Return the (x, y) coordinate for the center point of the cell that contains the specified text.  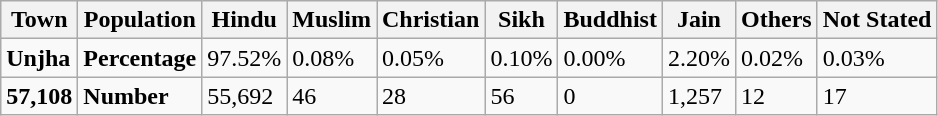
97.52% (244, 58)
12 (776, 96)
28 (430, 96)
17 (877, 96)
46 (332, 96)
Population (140, 20)
0.03% (877, 58)
56 (522, 96)
0.00% (610, 58)
1,257 (698, 96)
Not Stated (877, 20)
Jain (698, 20)
Sikh (522, 20)
Percentage (140, 58)
Unjha (40, 58)
0.05% (430, 58)
Hindu (244, 20)
57,108 (40, 96)
Number (140, 96)
0.02% (776, 58)
55,692 (244, 96)
0.08% (332, 58)
Buddhist (610, 20)
Christian (430, 20)
0 (610, 96)
Town (40, 20)
Others (776, 20)
0.10% (522, 58)
Muslim (332, 20)
2.20% (698, 58)
